Pinpoint the cell where the given text exists, returning its [X, Y] midpoint coordinate. 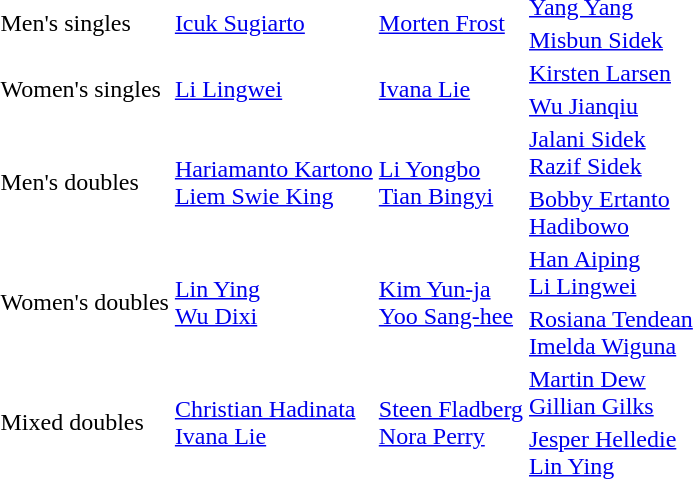
Li Lingwei [274, 90]
Kim Yun-ja Yoo Sang-hee [450, 302]
Li Yongbo Tian Bingyi [450, 182]
Hariamanto Kartono Liem Swie King [274, 182]
Lin Ying Wu Dixi [274, 302]
Ivana Lie [450, 90]
